From the cell containing the given text, extract its center point as [X, Y] coordinate. 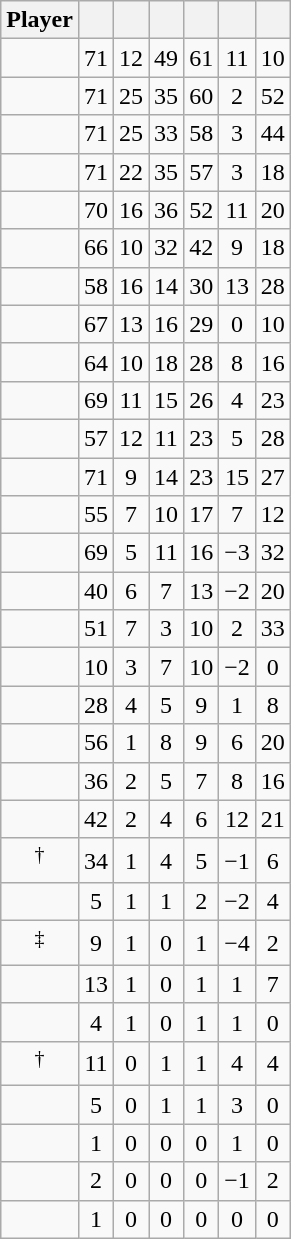
30 [202, 286]
17 [202, 515]
56 [96, 743]
51 [96, 629]
−3 [238, 553]
26 [202, 400]
64 [96, 362]
60 [202, 96]
70 [96, 210]
27 [272, 477]
Player [40, 20]
21 [272, 819]
67 [96, 324]
−4 [238, 944]
44 [272, 134]
49 [166, 58]
55 [96, 515]
66 [96, 248]
34 [96, 860]
29 [202, 324]
‡ [40, 944]
40 [96, 591]
61 [202, 58]
22 [132, 172]
